Provide the [X, Y] coordinate of the cell's center where the given text is located.  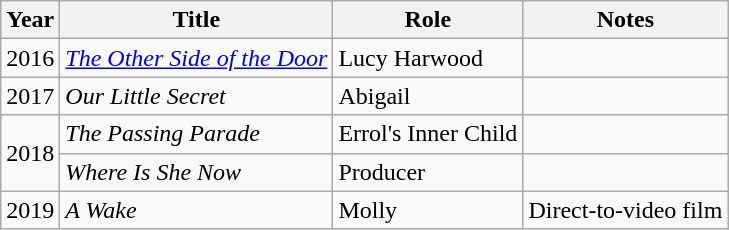
Our Little Secret [196, 96]
Producer [428, 172]
Molly [428, 210]
Abigail [428, 96]
Errol's Inner Child [428, 134]
2019 [30, 210]
2018 [30, 153]
Direct-to-video film [626, 210]
The Passing Parade [196, 134]
The Other Side of the Door [196, 58]
Role [428, 20]
Where Is She Now [196, 172]
Lucy Harwood [428, 58]
2016 [30, 58]
A Wake [196, 210]
Title [196, 20]
2017 [30, 96]
Year [30, 20]
Notes [626, 20]
